For the text-containing cell, return its midpoint in [X, Y] coordinate format. 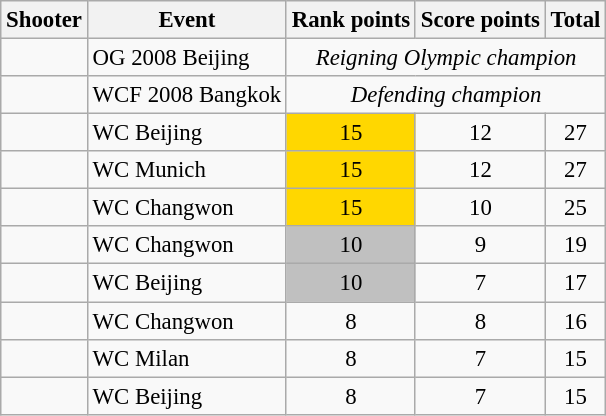
OG 2008 Beijing [186, 58]
Rank points [350, 20]
9 [480, 245]
Shooter [44, 20]
WC Milan [186, 358]
Reigning Olympic champion [446, 58]
16 [575, 321]
17 [575, 283]
25 [575, 208]
WCF 2008 Bangkok [186, 95]
WC Munich [186, 170]
Score points [480, 20]
19 [575, 245]
Defending champion [446, 95]
Event [186, 20]
Total [575, 20]
